Pinpoint the cell where the given text exists, returning its [X, Y] midpoint coordinate. 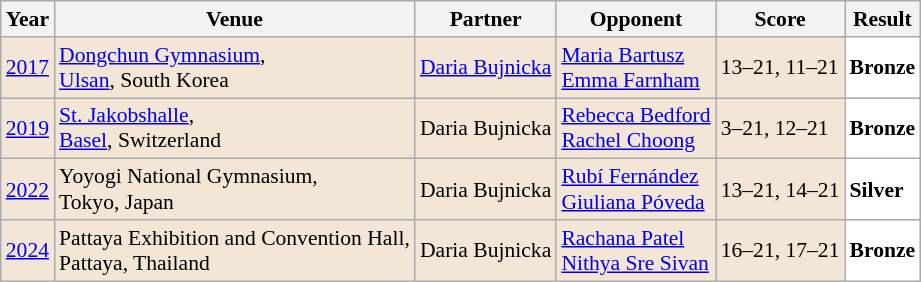
Venue [234, 19]
Year [28, 19]
3–21, 12–21 [780, 128]
Rebecca Bedford Rachel Choong [636, 128]
Pattaya Exhibition and Convention Hall,Pattaya, Thailand [234, 250]
13–21, 14–21 [780, 190]
2022 [28, 190]
Opponent [636, 19]
Yoyogi National Gymnasium,Tokyo, Japan [234, 190]
Dongchun Gymnasium,Ulsan, South Korea [234, 68]
Partner [486, 19]
St. Jakobshalle,Basel, Switzerland [234, 128]
Score [780, 19]
Rubí Fernández Giuliana Póveda [636, 190]
13–21, 11–21 [780, 68]
16–21, 17–21 [780, 250]
2017 [28, 68]
Maria Bartusz Emma Farnham [636, 68]
2019 [28, 128]
2024 [28, 250]
Silver [883, 190]
Result [883, 19]
Rachana Patel Nithya Sre Sivan [636, 250]
